Capture the cell that displays the provided text and extract its (x, y) central coordinate. 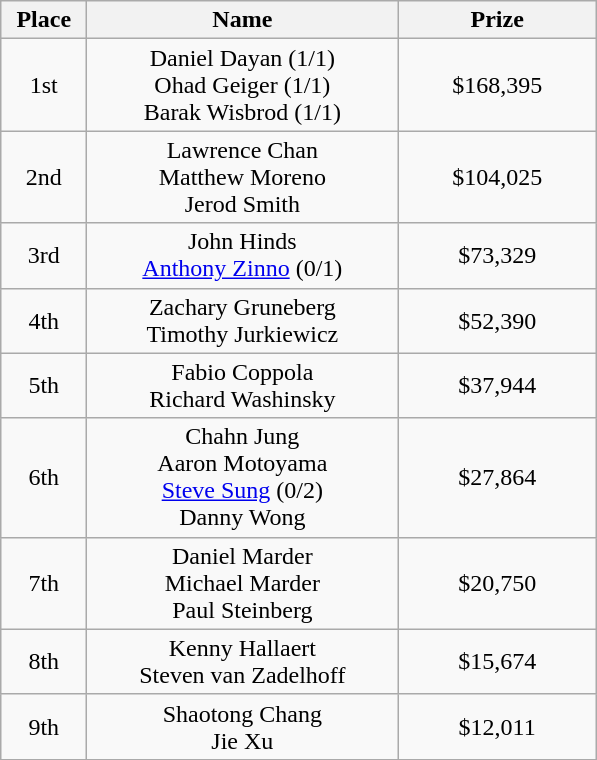
7th (44, 583)
8th (44, 662)
$37,944 (498, 386)
5th (44, 386)
$104,025 (498, 177)
Zachary GrunebergTimothy Jurkiewicz (242, 320)
2nd (44, 177)
$12,011 (498, 726)
Shaotong ChangJie Xu (242, 726)
Lawrence ChanMatthew MorenoJerod Smith (242, 177)
9th (44, 726)
3rd (44, 256)
1st (44, 85)
Name (242, 20)
Fabio CoppolaRichard Washinsky (242, 386)
$52,390 (498, 320)
4th (44, 320)
Kenny HallaertSteven van Zadelhoff (242, 662)
$20,750 (498, 583)
$15,674 (498, 662)
$168,395 (498, 85)
Daniel Dayan (1/1)Ohad Geiger (1/1)Barak Wisbrod (1/1) (242, 85)
$27,864 (498, 478)
Daniel MarderMichael MarderPaul Steinberg (242, 583)
$73,329 (498, 256)
6th (44, 478)
John HindsAnthony Zinno (0/1) (242, 256)
Prize (498, 20)
Chahn JungAaron MotoyamaSteve Sung (0/2)Danny Wong (242, 478)
Place (44, 20)
